Locate the cell with the specified text and output its [X, Y] center coordinate. 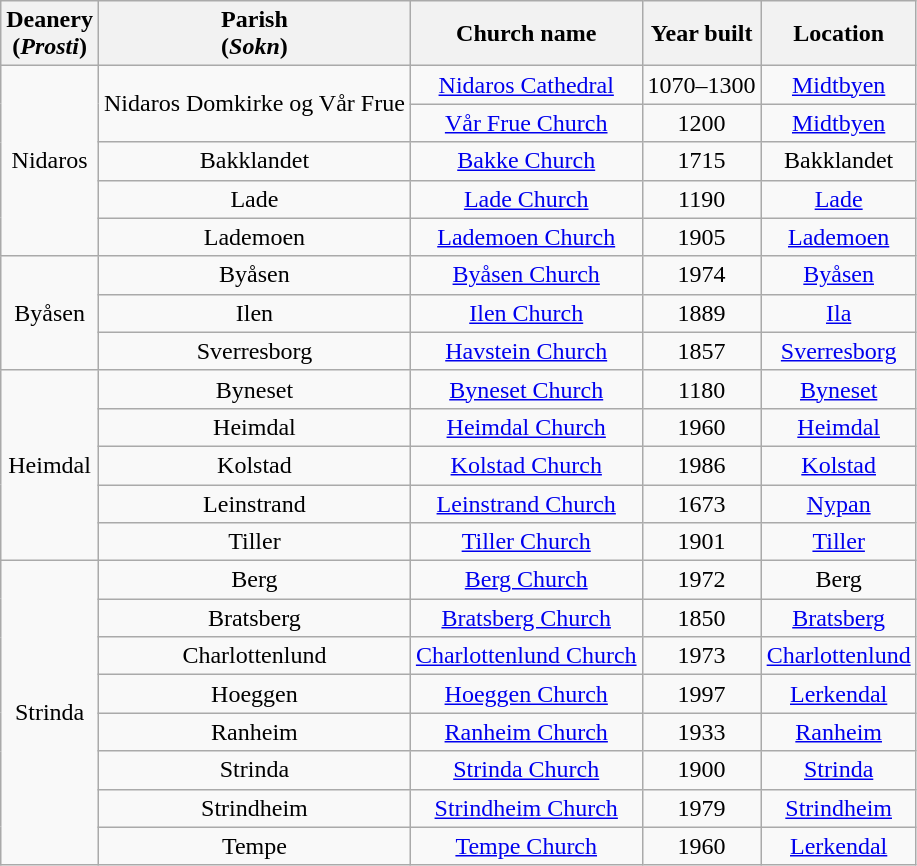
1889 [702, 313]
Havstein Church [526, 351]
Berg Church [526, 580]
Byneset Church [526, 389]
1850 [702, 618]
Nidaros Domkirke og Vår Frue [254, 104]
Kolstad Church [526, 465]
Leinstrand [254, 503]
Nidaros Cathedral [526, 85]
Ilen Church [526, 313]
Parish(Sokn) [254, 34]
1070–1300 [702, 85]
Tiller Church [526, 542]
1857 [702, 351]
Nypan [838, 503]
Nidaros [50, 161]
Tempe Church [526, 846]
Leinstrand Church [526, 503]
Church name [526, 34]
Strindheim Church [526, 808]
Bratsberg Church [526, 618]
1905 [702, 237]
1973 [702, 656]
1673 [702, 503]
1200 [702, 123]
1997 [702, 694]
1933 [702, 732]
Tempe [254, 846]
Hoeggen [254, 694]
Lademoen Church [526, 237]
Strinda Church [526, 770]
Bakke Church [526, 161]
Year built [702, 34]
Ila [838, 313]
1900 [702, 770]
Charlottenlund Church [526, 656]
1972 [702, 580]
Location [838, 34]
1979 [702, 808]
Heimdal Church [526, 427]
Lade Church [526, 199]
1715 [702, 161]
Ranheim Church [526, 732]
1180 [702, 389]
1974 [702, 275]
Ilen [254, 313]
1901 [702, 542]
1986 [702, 465]
Hoeggen Church [526, 694]
Deanery(Prosti) [50, 34]
1190 [702, 199]
Vår Frue Church [526, 123]
Byåsen Church [526, 275]
